Pinpoint the cell where the given text exists, returning its (x, y) midpoint coordinate. 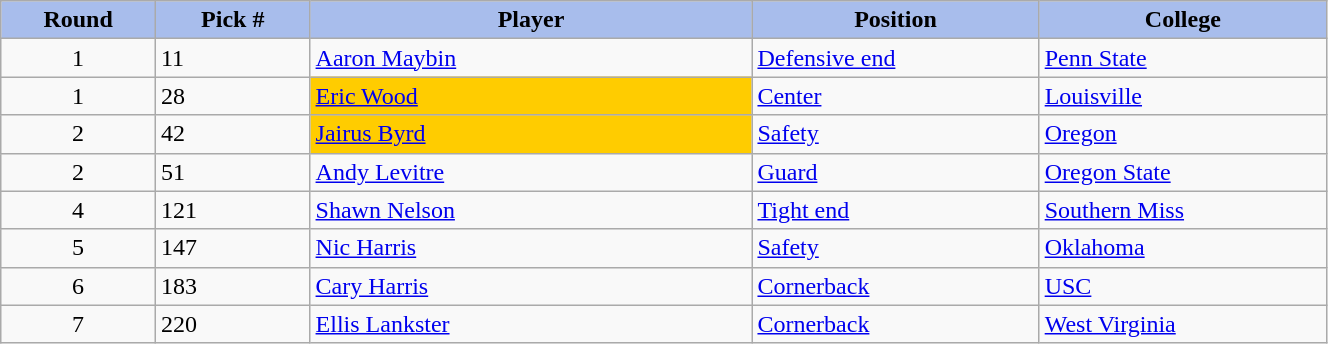
Tight end (896, 210)
7 (78, 324)
Oregon (1182, 134)
Cary Harris (531, 286)
6 (78, 286)
USC (1182, 286)
Ellis Lankster (531, 324)
Jairus Byrd (531, 134)
College (1182, 20)
28 (232, 96)
Defensive end (896, 58)
51 (232, 172)
Eric Wood (531, 96)
Oklahoma (1182, 248)
West Virginia (1182, 324)
Louisville (1182, 96)
5 (78, 248)
Andy Levitre (531, 172)
220 (232, 324)
121 (232, 210)
Pick # (232, 20)
Guard (896, 172)
11 (232, 58)
4 (78, 210)
42 (232, 134)
Round (78, 20)
Aaron Maybin (531, 58)
183 (232, 286)
Player (531, 20)
Nic Harris (531, 248)
Oregon State (1182, 172)
Center (896, 96)
147 (232, 248)
Penn State (1182, 58)
Shawn Nelson (531, 210)
Southern Miss (1182, 210)
Position (896, 20)
